Identify which cell holds the provided text, then report its [x, y] central coordinate. 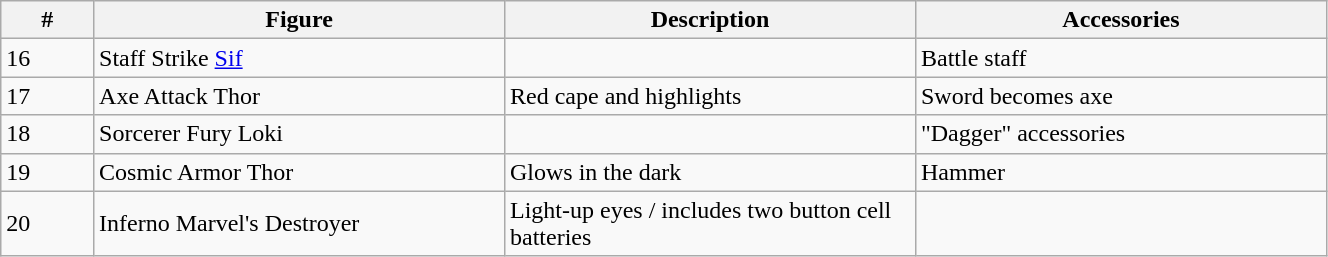
Description [710, 20]
Staff Strike Sif [300, 58]
Cosmic Armor Thor [300, 172]
Axe Attack Thor [300, 96]
Red cape and highlights [710, 96]
18 [48, 134]
# [48, 20]
Figure [300, 20]
Light-up eyes / includes two button cell batteries [710, 224]
17 [48, 96]
Battle staff [1120, 58]
Sorcerer Fury Loki [300, 134]
Glows in the dark [710, 172]
Inferno Marvel's Destroyer [300, 224]
Accessories [1120, 20]
16 [48, 58]
20 [48, 224]
Hammer [1120, 172]
19 [48, 172]
Sword becomes axe [1120, 96]
"Dagger" accessories [1120, 134]
